Return (x, y) of the center of cell containing provided text 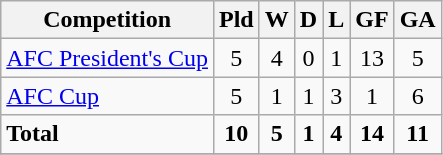
W (276, 20)
13 (372, 58)
AFC Cup (108, 96)
Total (108, 134)
GA (418, 20)
14 (372, 134)
10 (236, 134)
3 (336, 96)
11 (418, 134)
AFC President's Cup (108, 58)
D (308, 20)
L (336, 20)
Competition (108, 20)
0 (308, 58)
Pld (236, 20)
GF (372, 20)
6 (418, 96)
